Scan for the cell matching the given text and deliver its (x, y) coordinate at center. 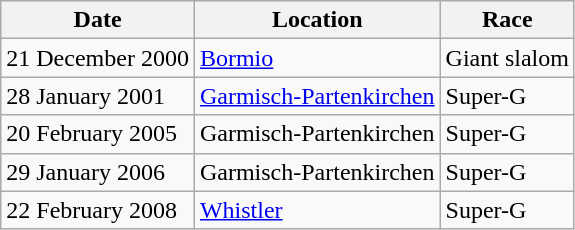
21 December 2000 (98, 58)
Race (507, 20)
Bormio (317, 58)
Date (98, 20)
28 January 2001 (98, 96)
22 February 2008 (98, 210)
29 January 2006 (98, 172)
Whistler (317, 210)
20 February 2005 (98, 134)
Giant slalom (507, 58)
Location (317, 20)
